Determine the (x, y) coordinate at the center of the cell enclosing the given text.  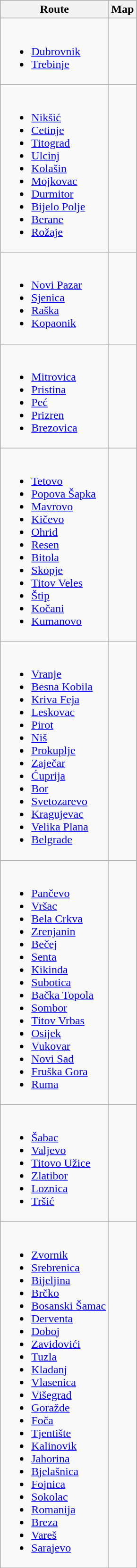
MitrovicaPristinaPećPrizrenBrezovica (55, 396)
VranjeBesna KobilaKriva FejaLeskovacPirotNišProkupljeZaječarĆuprijaBorSvetozarevoKragujevacVelika PlanaBelgrade (55, 751)
PančevoVršacBela CrkvaZrenjaninBečejSentaKikindaSuboticaBačka TopolaSomborTitov VrbasOsijekVukovarNovi SadFruška GoraRuma (55, 982)
Map (123, 9)
ŠabacValjevoTitovo UžiceZlatiborLoznicaTršić (55, 1163)
DubrovnikTrebinje (55, 51)
Novi PazarSjenicaRaškaKopaonik (55, 298)
Route (55, 9)
TetovoPopova ŠapkaMavrovoKičevoOhridResenBitolaSkopjeTitov VelesŠtipKočaniKumanovo (55, 545)
NikšićCetinjeTitogradUlcinjKolašinMojkovacDurmitorBijelo PoljeBeraneRožaje (55, 168)
